For the text-containing cell, return its midpoint in (X, Y) coordinate format. 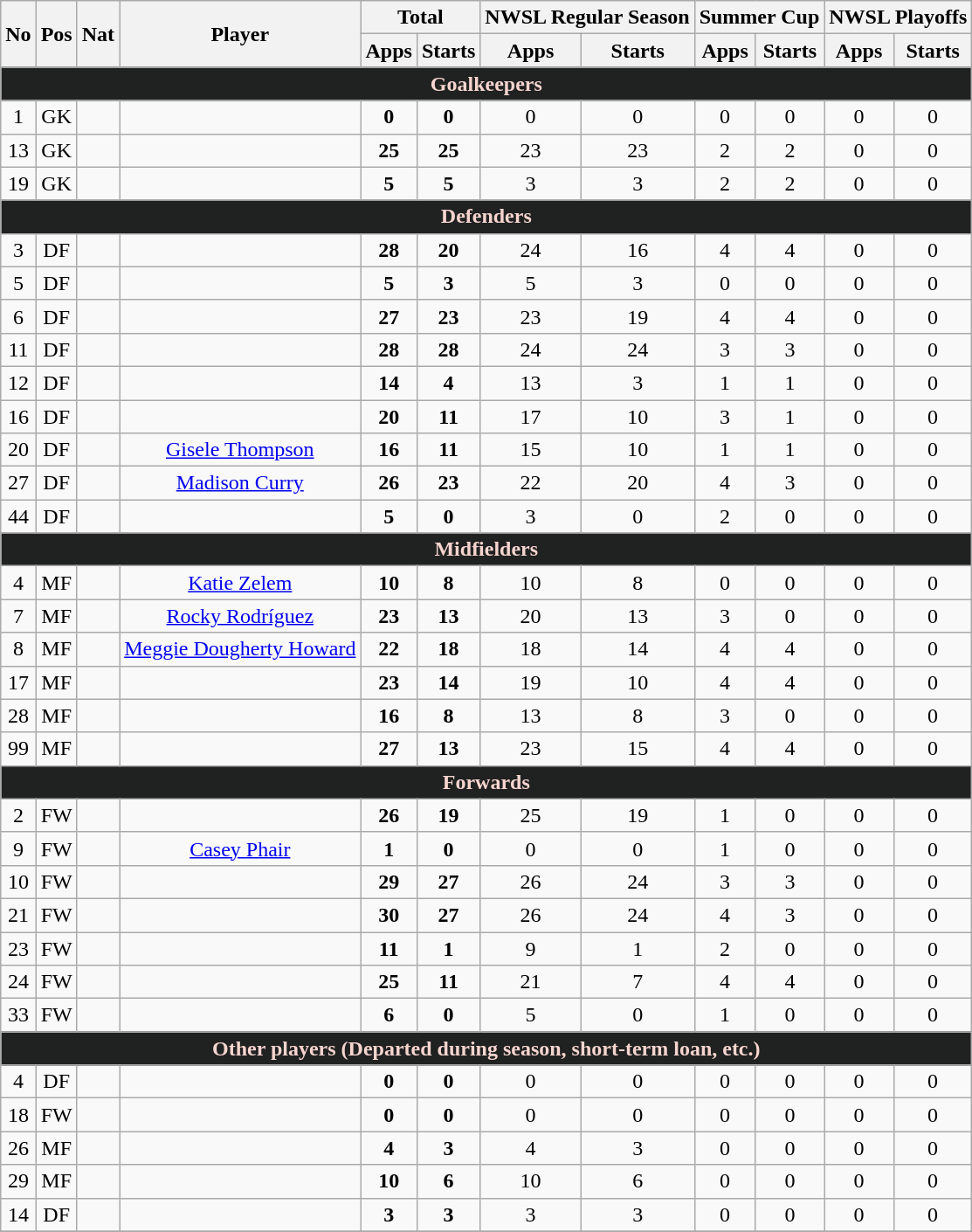
No (18, 34)
Midfielders (486, 550)
Goalkeepers (486, 84)
30 (389, 915)
Total (421, 17)
Casey Phair (240, 848)
Player (240, 34)
Katie Zelem (240, 583)
Meggie Dougherty Howard (240, 649)
NWSL Playoffs (898, 17)
44 (18, 516)
Pos (56, 34)
Summer Cup (760, 17)
99 (18, 749)
12 (18, 383)
Defenders (486, 217)
Gisele Thompson (240, 450)
Rocky Rodríguez (240, 616)
33 (18, 1015)
Forwards (486, 782)
Other players (Departed during season, short-term loan, etc.) (486, 1049)
Madison Curry (240, 483)
Nat (98, 34)
NWSL Regular Season (587, 17)
